Extract the (x, y) coordinate from the center of the cell holding the provided text.  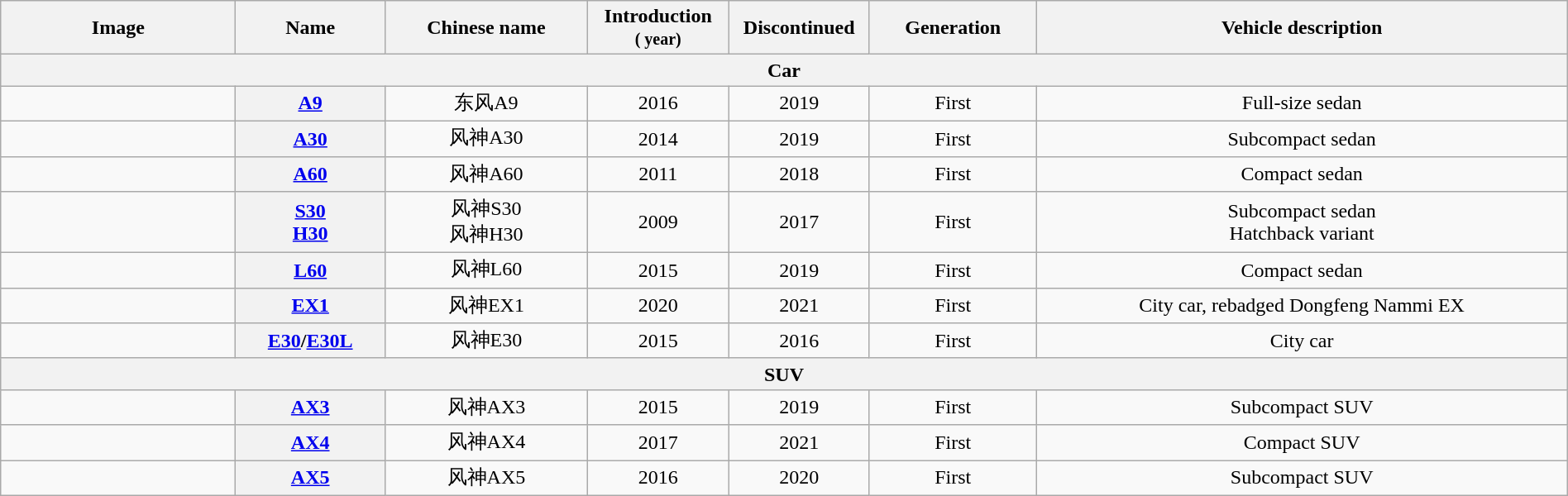
E30/E30L (311, 341)
Chinese name (486, 28)
A30 (311, 139)
Generation (953, 28)
风神AX3 (486, 407)
风神AX5 (486, 478)
Vehicle description (1302, 28)
风神EX1 (486, 306)
Subcompact sedanHatchback variant (1302, 222)
风神L60 (486, 271)
Compact SUV (1302, 443)
Image (118, 28)
风神A30 (486, 139)
风神A60 (486, 174)
AX3 (311, 407)
City car (1302, 341)
Full-size sedan (1302, 104)
2011 (657, 174)
Introduction( year) (657, 28)
SUV (784, 374)
L60 (311, 271)
风神S30风神H30 (486, 222)
AX5 (311, 478)
东风A9 (486, 104)
风神E30 (486, 341)
2014 (657, 139)
Car (784, 70)
风神AX4 (486, 443)
AX4 (311, 443)
EX1 (311, 306)
City car, rebadged Dongfeng Nammi EX (1302, 306)
2009 (657, 222)
A60 (311, 174)
A9 (311, 104)
Subcompact sedan (1302, 139)
Name (311, 28)
2018 (799, 174)
Discontinued (799, 28)
S30H30 (311, 222)
